Identify which cell holds the provided text, then report its (x, y) central coordinate. 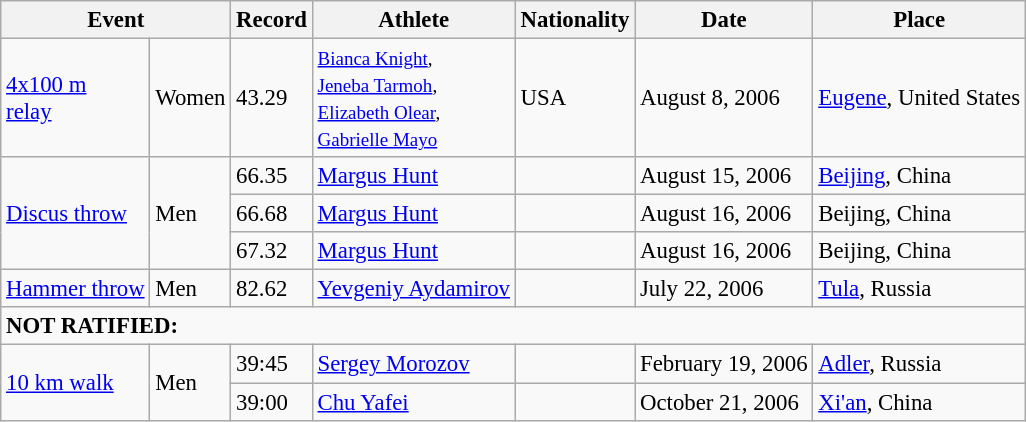
39:00 (272, 402)
February 19, 2006 (724, 364)
Nationality (574, 20)
October 21, 2006 (724, 402)
July 22, 2006 (724, 289)
August 15, 2006 (724, 176)
Eugene, United States (919, 98)
Record (272, 20)
Chu Yafei (414, 402)
August 8, 2006 (724, 98)
Sergey Morozov (414, 364)
Place (919, 20)
USA (574, 98)
Bianca Knight,Jeneba Tarmoh,Elizabeth Olear,Gabrielle Mayo (414, 98)
Tula, Russia (919, 289)
10 km walk (76, 382)
Hammer throw (76, 289)
66.68 (272, 214)
43.29 (272, 98)
67.32 (272, 251)
39:45 (272, 364)
Date (724, 20)
Adler, Russia (919, 364)
Yevgeniy Aydamirov (414, 289)
Athlete (414, 20)
Xi'an, China (919, 402)
Discus throw (76, 214)
NOT RATIFIED: (514, 327)
Event (116, 20)
Women (190, 98)
82.62 (272, 289)
4x100 mrelay (76, 98)
66.35 (272, 176)
